Pinpoint the cell where the given text exists, returning its [x, y] midpoint coordinate. 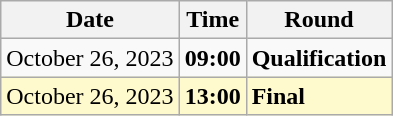
Round [319, 20]
09:00 [212, 58]
13:00 [212, 96]
Date [90, 20]
Qualification [319, 58]
Time [212, 20]
Final [319, 96]
